Return the [X, Y] coordinate for the center point of the cell that contains the specified text.  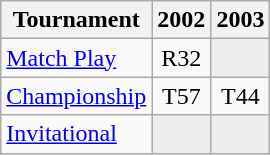
Tournament [76, 20]
2003 [240, 20]
Match Play [76, 58]
Championship [76, 96]
T44 [240, 96]
R32 [182, 58]
2002 [182, 20]
T57 [182, 96]
Invitational [76, 134]
